Identify which cell holds the provided text, then report its (X, Y) central coordinate. 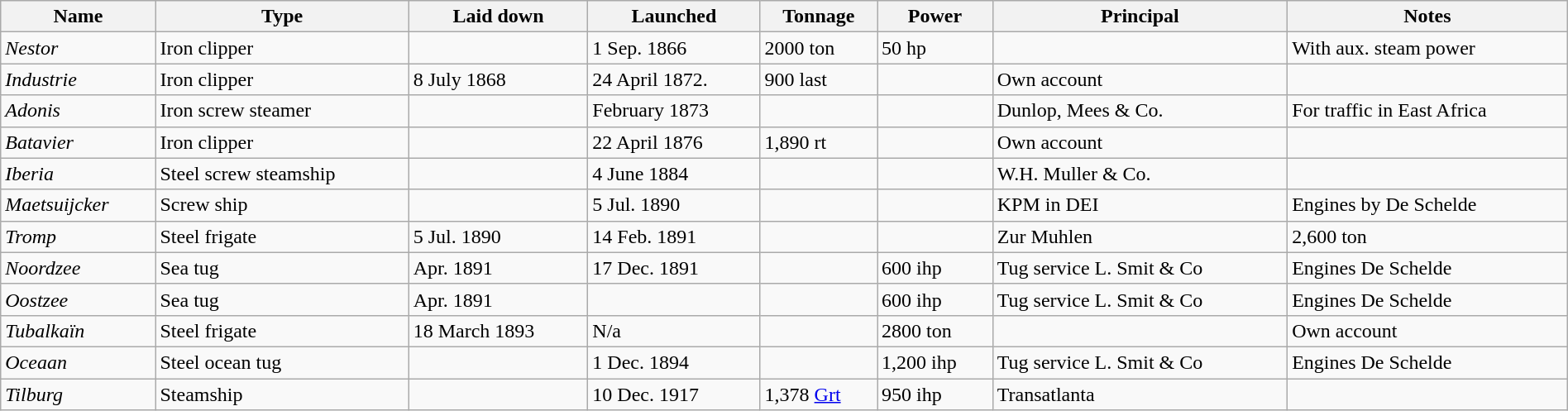
KPM in DEI (1140, 205)
18 March 1893 (498, 331)
N/a (674, 331)
Transatlanta (1140, 394)
50 hp (935, 48)
1,378 Grt (819, 394)
Adonis (78, 111)
Engines by De Schelde (1427, 205)
Notes (1427, 17)
Steel screw steamship (282, 174)
Screw ship (282, 205)
Zur Muhlen (1140, 237)
Dunlop, Mees & Co. (1140, 111)
Tromp (78, 237)
Noordzee (78, 268)
Tubalkaïn (78, 331)
Principal (1140, 17)
Steel ocean tug (282, 362)
1,890 rt (819, 142)
For traffic in East Africa (1427, 111)
2000 ton (819, 48)
Laid down (498, 17)
2,600 ton (1427, 237)
Nestor (78, 48)
Iberia (78, 174)
Type (282, 17)
Launched (674, 17)
900 last (819, 79)
2800 ton (935, 331)
17 Dec. 1891 (674, 268)
February 1873 (674, 111)
Name (78, 17)
Batavier (78, 142)
Iron screw steamer (282, 111)
Oostzee (78, 299)
Oceaan (78, 362)
4 June 1884 (674, 174)
Tonnage (819, 17)
Industrie (78, 79)
950 ihp (935, 394)
14 Feb. 1891 (674, 237)
With aux. steam power (1427, 48)
22 April 1876 (674, 142)
Maetsuijcker (78, 205)
1 Sep. 1866 (674, 48)
10 Dec. 1917 (674, 394)
Power (935, 17)
1 Dec. 1894 (674, 362)
Tilburg (78, 394)
24 April 1872. (674, 79)
1,200 ihp (935, 362)
Steamship (282, 394)
W.H. Muller & Co. (1140, 174)
8 July 1868 (498, 79)
